Find where the given text appears and provide that cell's center as [x, y] coordinate. 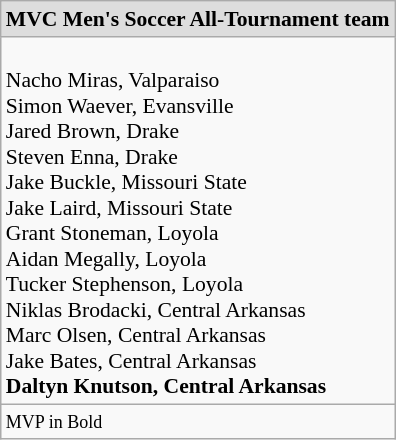
MVP in Bold [198, 422]
MVC Men's Soccer All-Tournament team [198, 19]
